Locate the cell with the specified text and output its [X, Y] center coordinate. 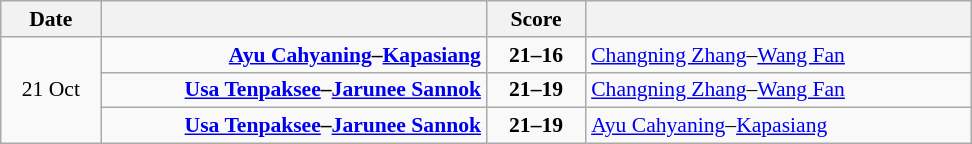
21–16 [536, 55]
21 Oct [51, 90]
Date [51, 19]
Score [536, 19]
